Scan for the cell matching the given text and deliver its (X, Y) coordinate at center. 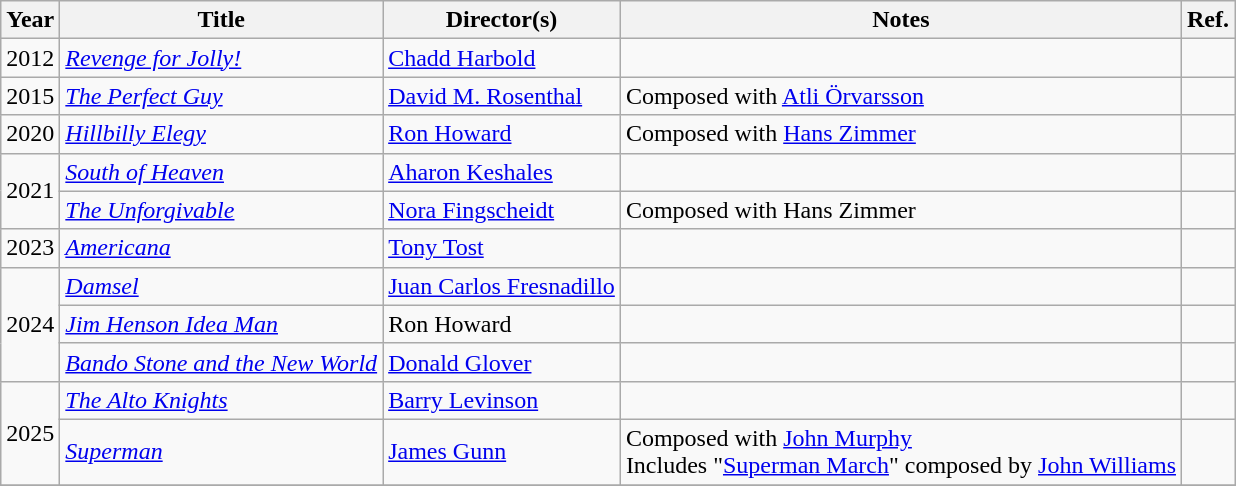
James Gunn (502, 452)
2023 (30, 248)
Bando Stone and the New World (222, 362)
Superman (222, 452)
2025 (30, 432)
The Perfect Guy (222, 96)
2021 (30, 191)
The Unforgivable (222, 210)
David M. Rosenthal (502, 96)
Composed with John MurphyIncludes "Superman March" composed by John Williams (900, 452)
2012 (30, 58)
South of Heaven (222, 172)
Damsel (222, 286)
2015 (30, 96)
2020 (30, 134)
Donald Glover (502, 362)
Juan Carlos Fresnadillo (502, 286)
Title (222, 20)
Jim Henson Idea Man (222, 324)
Year (30, 20)
Tony Tost (502, 248)
Americana (222, 248)
Revenge for Jolly! (222, 58)
Aharon Keshales (502, 172)
Notes (900, 20)
Ref. (1208, 20)
Barry Levinson (502, 400)
Hillbilly Elegy (222, 134)
Composed with Atli Örvarsson (900, 96)
2024 (30, 324)
Director(s) (502, 20)
The Alto Knights (222, 400)
Chadd Harbold (502, 58)
Nora Fingscheidt (502, 210)
